Return (X, Y) of the center of cell containing provided text 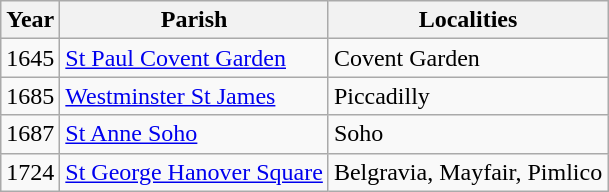
St Paul Covent Garden (194, 58)
1645 (30, 58)
Belgravia, Mayfair, Pimlico (468, 172)
Localities (468, 20)
1687 (30, 134)
Soho (468, 134)
St Anne Soho (194, 134)
St George Hanover Square (194, 172)
Westminster St James (194, 96)
Parish (194, 20)
Piccadilly (468, 96)
1724 (30, 172)
1685 (30, 96)
Year (30, 20)
Covent Garden (468, 58)
